Find where the given text appears and provide that cell's center as (X, Y) coordinate. 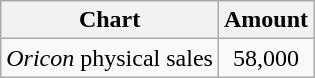
Oricon physical sales (110, 58)
Chart (110, 20)
58,000 (266, 58)
Amount (266, 20)
